Find where the given text appears and provide that cell's center as (X, Y) coordinate. 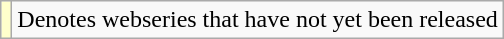
Denotes webseries that have not yet been released (258, 20)
